Scan for the cell matching the given text and deliver its (X, Y) coordinate at center. 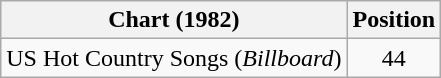
Position (394, 20)
44 (394, 58)
Chart (1982) (174, 20)
US Hot Country Songs (Billboard) (174, 58)
